Return [X, Y] of the center of cell containing provided text 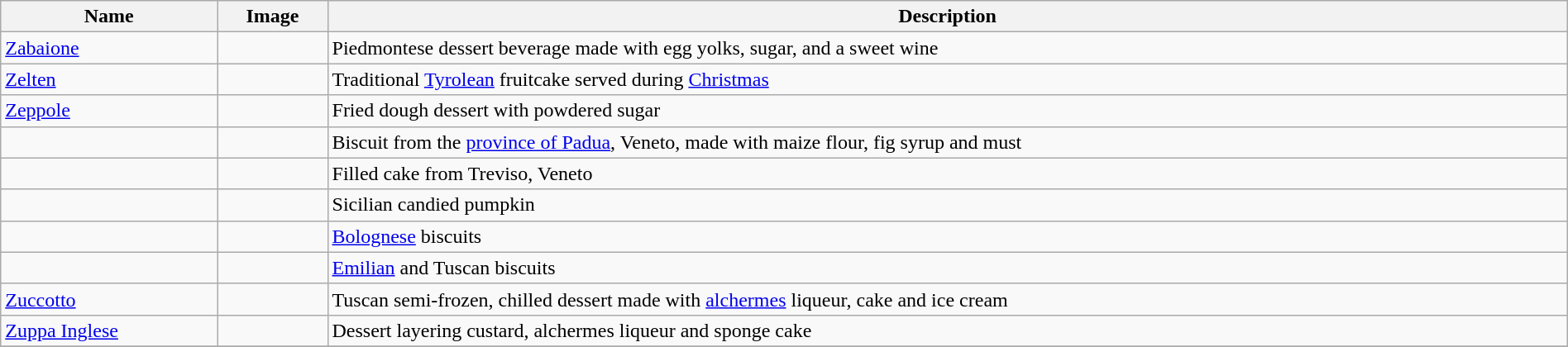
Filled cake from Treviso, Veneto [948, 173]
Biscuit from the province of Padua, Veneto, made with maize flour, fig syrup and must [948, 142]
Traditional Tyrolean fruitcake served during Christmas [948, 79]
Description [948, 17]
Zuppa Inglese [109, 330]
Bolognese biscuits [948, 236]
Zabaione [109, 48]
Name [109, 17]
Fried dough dessert with powdered sugar [948, 111]
Zeppole [109, 111]
Zelten [109, 79]
Zuccotto [109, 299]
Piedmontese dessert beverage made with egg yolks, sugar, and a sweet wine [948, 48]
Dessert layering custard, alchermes liqueur and sponge cake [948, 330]
Image [273, 17]
Tuscan semi-frozen, chilled dessert made with alchermes liqueur, cake and ice cream [948, 299]
Emilian and Tuscan biscuits [948, 268]
Sicilian candied pumpkin [948, 205]
